For the text-containing cell, return its midpoint in (x, y) coordinate format. 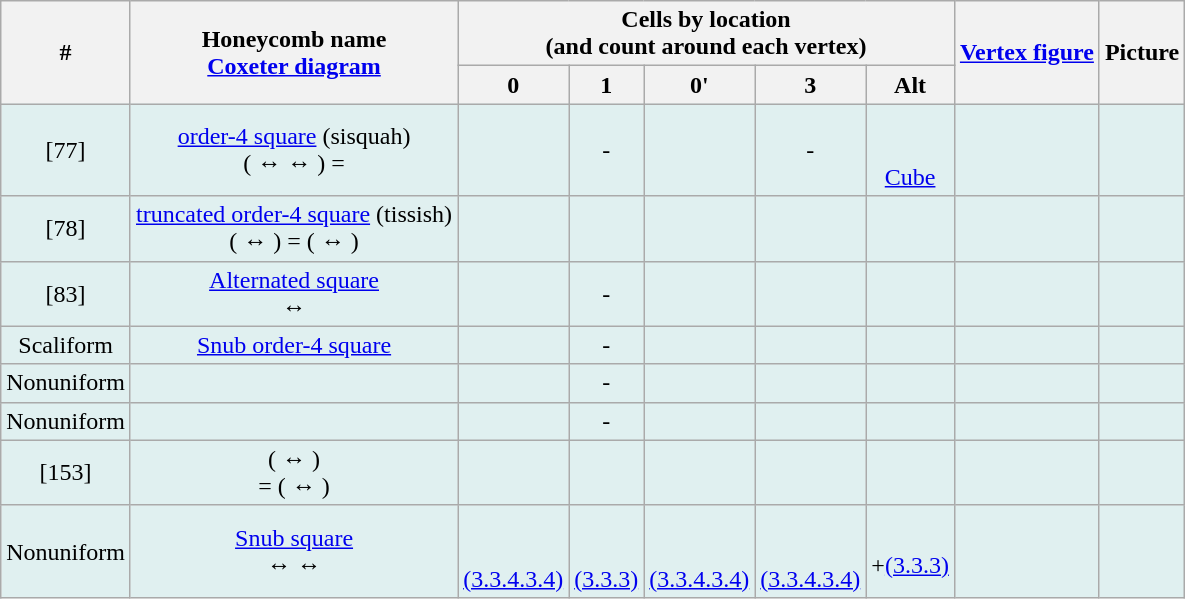
1 (606, 85)
3 (810, 85)
[77] (66, 150)
Honeycomb nameCoxeter diagram (294, 52)
Snub square ↔ ↔ (294, 551)
order-4 square (sisquah)( ↔ ↔ ) = (294, 150)
[78] (66, 228)
[153] (66, 472)
Picture (1142, 52)
[83] (66, 294)
Alternated square ↔ (294, 294)
# (66, 52)
+(3.3.3) (910, 551)
0' (700, 85)
Cube (910, 150)
( ↔ )= ( ↔ ) (294, 472)
Alt (910, 85)
(3.3.3) (606, 551)
0 (514, 85)
Vertex figure (1026, 52)
Snub order-4 square (294, 345)
Cells by location(and count around each vertex) (706, 34)
truncated order-4 square (tissish)( ↔ ) = ( ↔ ) (294, 228)
Scaliform (66, 345)
